Return (x, y) of the center of cell containing provided text 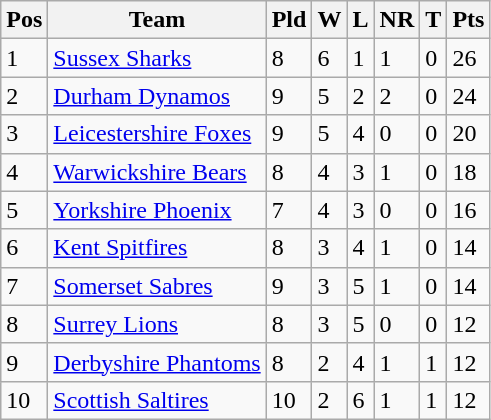
L (360, 20)
T (434, 20)
24 (468, 96)
Durham Dynamos (157, 96)
Pos (24, 20)
18 (468, 172)
Leicestershire Foxes (157, 134)
Sussex Sharks (157, 58)
W (330, 20)
20 (468, 134)
Derbyshire Phantoms (157, 362)
Surrey Lions (157, 324)
Somerset Sabres (157, 286)
Kent Spitfires (157, 248)
Warwickshire Bears (157, 172)
Pts (468, 20)
Yorkshire Phoenix (157, 210)
Team (157, 20)
16 (468, 210)
Scottish Saltires (157, 400)
NR (397, 20)
26 (468, 58)
Pld (289, 20)
